Locate the cell with the specified text and output its (X, Y) center coordinate. 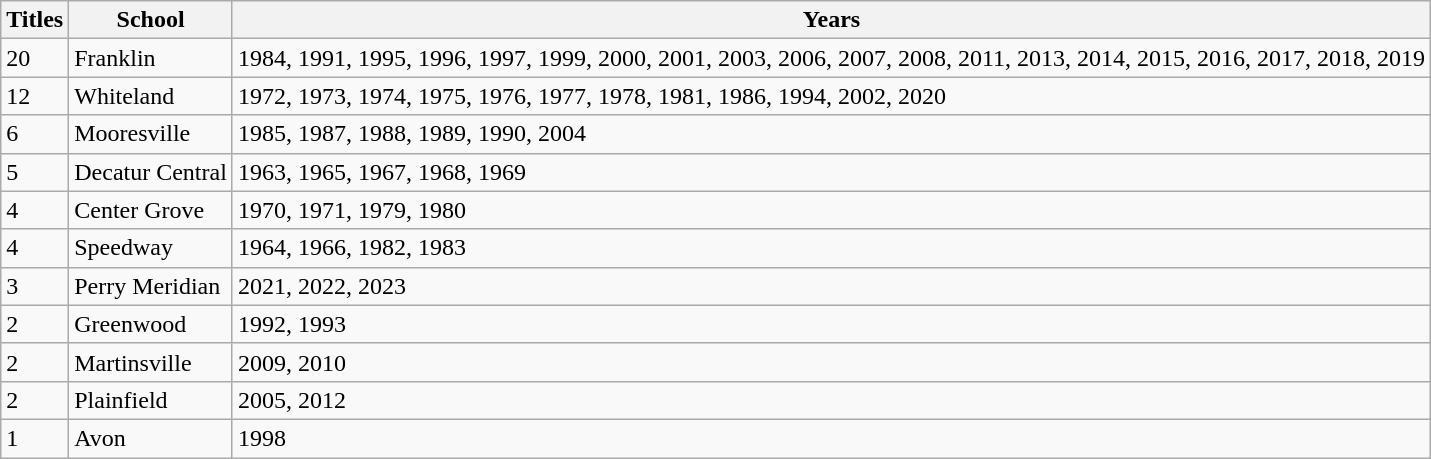
Speedway (151, 248)
Whiteland (151, 96)
1 (35, 438)
Plainfield (151, 400)
Center Grove (151, 210)
Decatur Central (151, 172)
1984, 1991, 1995, 1996, 1997, 1999, 2000, 2001, 2003, 2006, 2007, 2008, 2011, 2013, 2014, 2015, 2016, 2017, 2018, 2019 (831, 58)
2021, 2022, 2023 (831, 286)
Perry Meridian (151, 286)
Years (831, 20)
2009, 2010 (831, 362)
1964, 1966, 1982, 1983 (831, 248)
1963, 1965, 1967, 1968, 1969 (831, 172)
Avon (151, 438)
1970, 1971, 1979, 1980 (831, 210)
12 (35, 96)
Martinsville (151, 362)
2005, 2012 (831, 400)
1992, 1993 (831, 324)
Greenwood (151, 324)
5 (35, 172)
1998 (831, 438)
School (151, 20)
3 (35, 286)
Titles (35, 20)
Franklin (151, 58)
6 (35, 134)
1972, 1973, 1974, 1975, 1976, 1977, 1978, 1981, 1986, 1994, 2002, 2020 (831, 96)
20 (35, 58)
1985, 1987, 1988, 1989, 1990, 2004 (831, 134)
Mooresville (151, 134)
